Pinpoint the cell where the given text exists, returning its [x, y] midpoint coordinate. 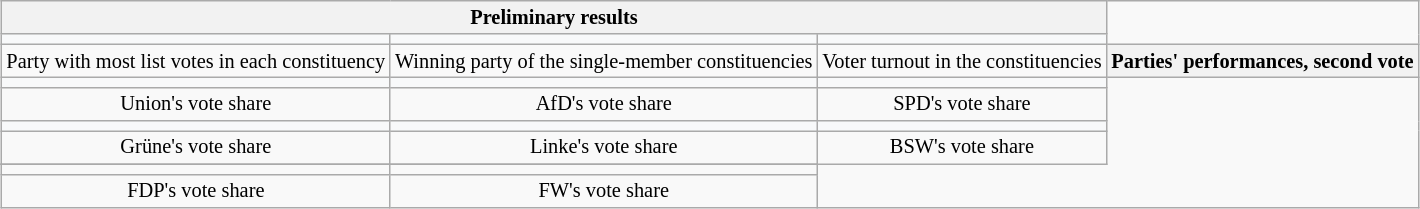
AfD's vote share [604, 104]
Preliminary results [554, 18]
Party with most list votes in each constituency [196, 61]
Winning party of the single-member constituencies [604, 61]
Voter turnout in the constituencies [962, 61]
Union's vote share [196, 104]
Linke's vote share [604, 148]
Grüne's vote share [196, 148]
Parties' performances, second vote [1262, 61]
BSW's vote share [962, 148]
SPD's vote share [962, 104]
FW's vote share [604, 191]
FDP's vote share [196, 191]
